Return the (x, y) coordinate for the center point of the cell that contains the specified text.  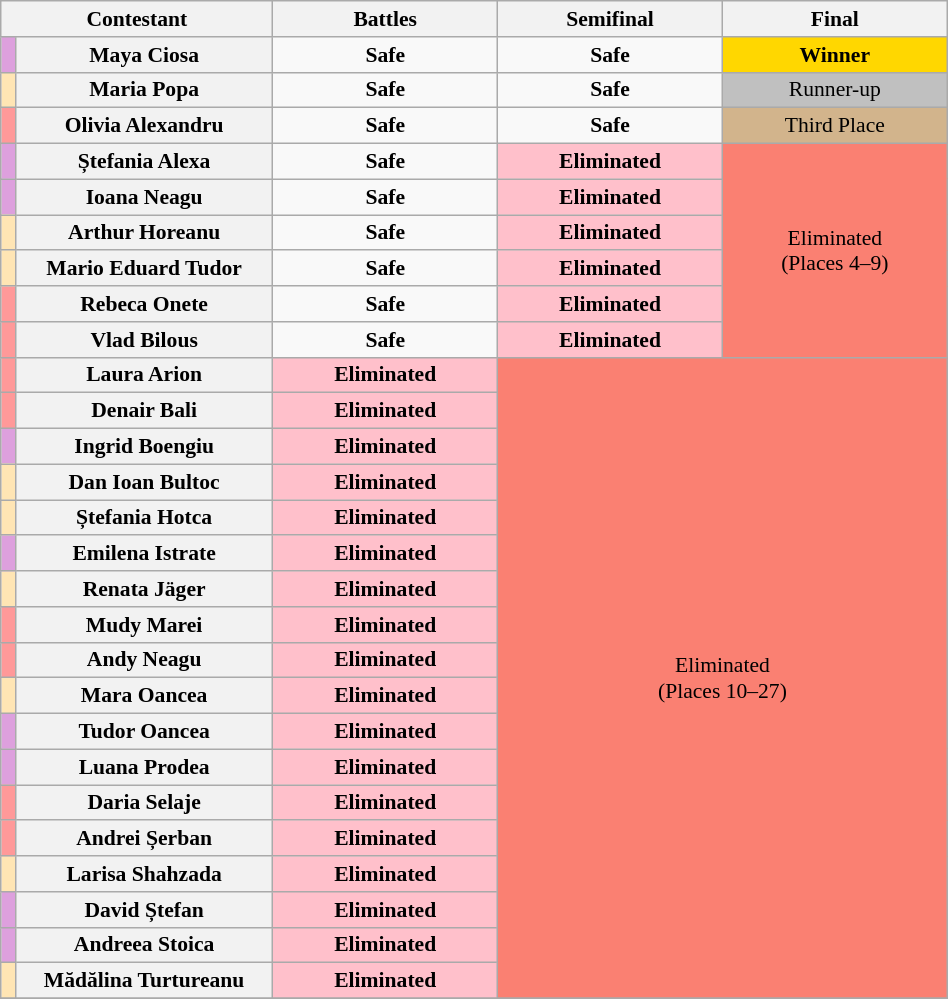
Dan Ioan Bultoc (144, 482)
Emilena Istrate (144, 554)
Maria Popa (144, 90)
David Ștefan (144, 910)
Denair Bali (144, 411)
Semifinal (610, 19)
Runner-up (834, 90)
Battles (386, 19)
Mario Eduard Tudor (144, 269)
Tudor Oancea (144, 732)
Eliminated (Places 4–9) (834, 251)
Renata Jäger (144, 589)
Mudy Marei (144, 625)
Luana Prodea (144, 767)
Andreea Stoica (144, 945)
Winner (834, 55)
Ștefania Alexa (144, 162)
Ingrid Boengiu (144, 447)
Final (834, 19)
Mădălina Turtureanu (144, 981)
Laura Arion (144, 375)
Ioana Neagu (144, 197)
Ștefania Hotca (144, 518)
Mara Oancea (144, 696)
Olivia Alexandru (144, 126)
Arthur Horeanu (144, 233)
Maya Ciosa (144, 55)
Third Place (834, 126)
Eliminated (Places 10–27) (723, 678)
Vlad Bilous (144, 340)
Andy Neagu (144, 660)
Rebeca Onete (144, 304)
Larisa Shahzada (144, 874)
Andrei Șerban (144, 839)
Contestant (137, 19)
Daria Selaje (144, 803)
